Extract the [x, y] coordinate from the center of the cell holding the provided text.  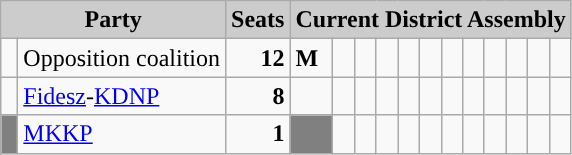
8 [258, 96]
Fidesz-KDNP [122, 96]
Current District Assembly [430, 20]
12 [258, 58]
Seats [258, 20]
MKKP [122, 134]
Party [114, 20]
Opposition coalition [122, 58]
1 [258, 134]
M [312, 58]
